From the cell containing the given text, extract its center point as [X, Y] coordinate. 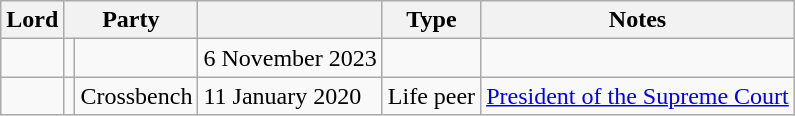
Lord [32, 20]
President of the Supreme Court [638, 96]
Crossbench [136, 96]
11 January 2020 [290, 96]
Type [431, 20]
Notes [638, 20]
Life peer [431, 96]
Party [131, 20]
6 November 2023 [290, 58]
